Extract the [X, Y] coordinate from the center of the cell holding the provided text.  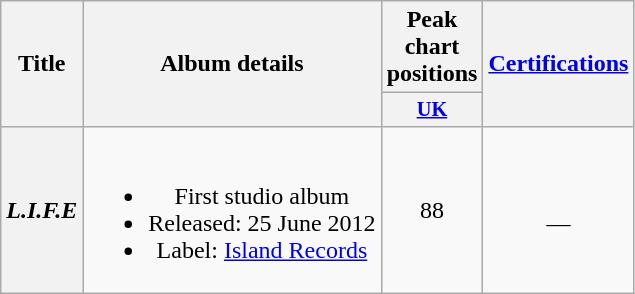
L.I.F.E [42, 210]
Album details [232, 64]
— [558, 210]
88 [432, 210]
Peak chart positions [432, 47]
UK [432, 110]
Certifications [558, 64]
First studio albumReleased: 25 June 2012Label: Island Records [232, 210]
Title [42, 64]
